Return [X, Y] of the center of cell containing provided text 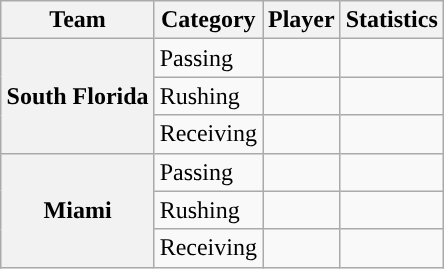
Statistics [392, 20]
Team [78, 20]
Player [301, 20]
Miami [78, 210]
South Florida [78, 96]
Category [208, 20]
